Identify which cell holds the provided text, then report its [X, Y] central coordinate. 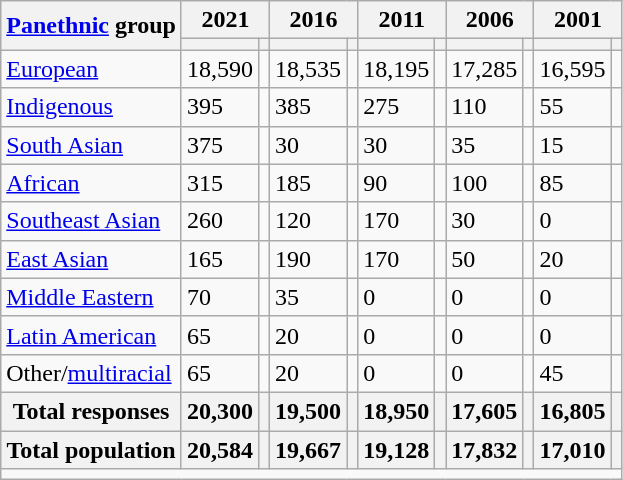
19,128 [396, 449]
18,535 [308, 69]
2021 [225, 20]
375 [220, 145]
East Asian [92, 259]
110 [484, 107]
Total population [92, 449]
275 [396, 107]
2006 [490, 20]
185 [308, 183]
16,595 [572, 69]
19,667 [308, 449]
17,285 [484, 69]
Panethnic group [92, 26]
19,500 [308, 411]
European [92, 69]
Southeast Asian [92, 221]
385 [308, 107]
South Asian [92, 145]
18,195 [396, 69]
2011 [402, 20]
Latin American [92, 335]
17,605 [484, 411]
17,832 [484, 449]
100 [484, 183]
190 [308, 259]
70 [220, 297]
17,010 [572, 449]
Other/multiracial [92, 373]
20,584 [220, 449]
260 [220, 221]
15 [572, 145]
African [92, 183]
16,805 [572, 411]
Indigenous [92, 107]
Middle Eastern [92, 297]
2016 [314, 20]
55 [572, 107]
Total responses [92, 411]
18,950 [396, 411]
315 [220, 183]
50 [484, 259]
2001 [578, 20]
395 [220, 107]
45 [572, 373]
18,590 [220, 69]
165 [220, 259]
20,300 [220, 411]
120 [308, 221]
90 [396, 183]
85 [572, 183]
